Provide the [x, y] coordinate of the cell's center where the given text is located.  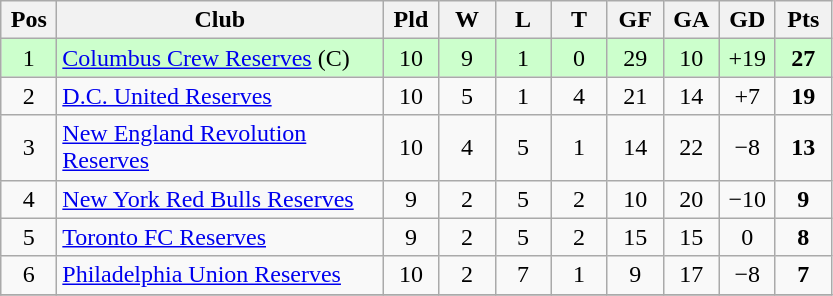
6 [29, 275]
GF [635, 20]
Columbus Crew Reserves (C) [220, 58]
New England Revolution Reserves [220, 148]
W [467, 20]
GD [747, 20]
27 [803, 58]
21 [635, 96]
D.C. United Reserves [220, 96]
8 [803, 237]
+7 [747, 96]
L [523, 20]
Philadelphia Union Reserves [220, 275]
Club [220, 20]
New York Red Bulls Reserves [220, 199]
3 [29, 148]
+19 [747, 58]
Pos [29, 20]
17 [691, 275]
Toronto FC Reserves [220, 237]
20 [691, 199]
13 [803, 148]
22 [691, 148]
29 [635, 58]
T [579, 20]
Pts [803, 20]
−10 [747, 199]
GA [691, 20]
19 [803, 96]
Pld [411, 20]
